Capture the cell that displays the provided text and extract its [x, y] central coordinate. 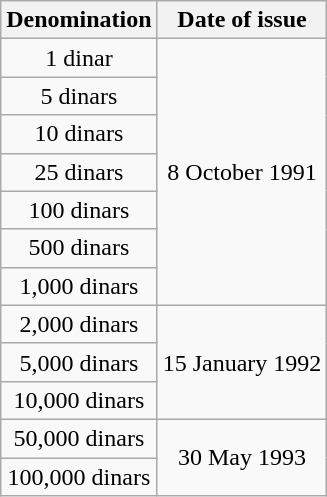
500 dinars [79, 248]
100,000 dinars [79, 477]
15 January 1992 [242, 362]
100 dinars [79, 210]
50,000 dinars [79, 438]
5 dinars [79, 96]
8 October 1991 [242, 172]
1 dinar [79, 58]
5,000 dinars [79, 362]
Denomination [79, 20]
2,000 dinars [79, 324]
10 dinars [79, 134]
10,000 dinars [79, 400]
1,000 dinars [79, 286]
Date of issue [242, 20]
25 dinars [79, 172]
30 May 1993 [242, 457]
